Capture the cell that displays the provided text and extract its (x, y) central coordinate. 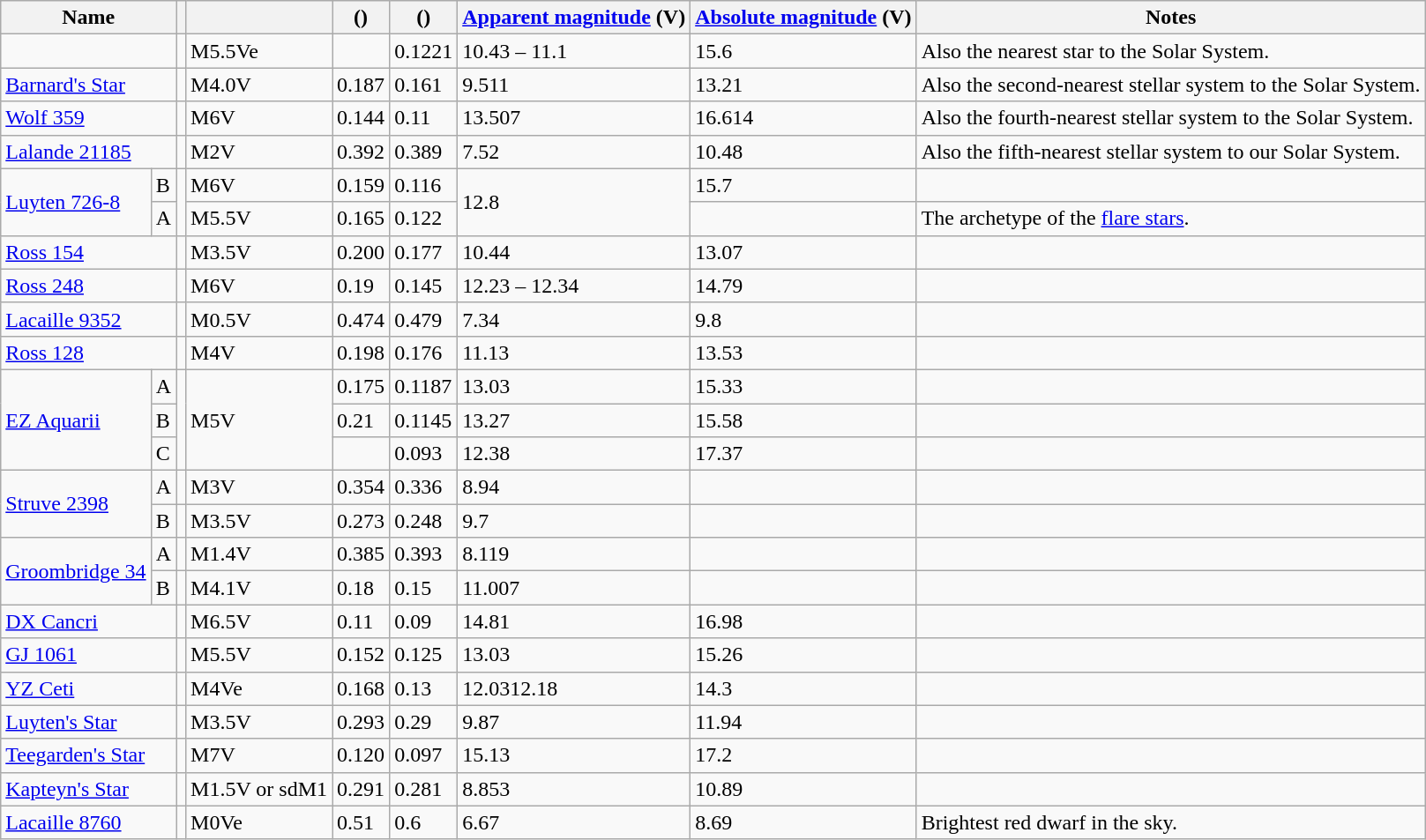
0.200 (362, 252)
0.6 (423, 822)
Also the fourth-nearest stellar system to the Solar System. (1171, 118)
0.198 (362, 353)
0.19 (362, 286)
9.7 (574, 521)
0.168 (362, 688)
12.23 – 12.34 (574, 286)
0.1221 (423, 51)
13.507 (574, 118)
15.58 (803, 420)
0.176 (423, 353)
M4V (259, 353)
14.3 (803, 688)
Brightest red dwarf in the sky. (1171, 822)
0.293 (362, 722)
Luyten's Star (88, 722)
10.89 (803, 789)
M2V (259, 152)
0.291 (362, 789)
8.94 (574, 487)
EZ Aquarii (76, 420)
0.116 (423, 185)
Also the nearest star to the Solar System. (1171, 51)
DX Cancri (88, 621)
M4.1V (259, 588)
Wolf 359 (88, 118)
M4.0V (259, 85)
Lacaille 8760 (88, 822)
Teegarden's Star (88, 755)
8.119 (574, 554)
0.51 (362, 822)
0.144 (362, 118)
0.1145 (423, 420)
Luyten 726-8 (76, 202)
6.67 (574, 822)
0.145 (423, 286)
Lalande 21185 (88, 152)
14.81 (574, 621)
17.2 (803, 755)
0.159 (362, 185)
0.097 (423, 755)
10.44 (574, 252)
0.1187 (423, 386)
Also the fifth-nearest stellar system to our Solar System. (1171, 152)
10.43 – 11.1 (574, 51)
0.165 (362, 219)
0.354 (362, 487)
Kapteyn's Star (88, 789)
15.13 (574, 755)
9.511 (574, 85)
M1.5V or sdM1 (259, 789)
Lacaille 9352 (88, 319)
10.48 (803, 152)
0.09 (423, 621)
13.07 (803, 252)
12.0312.18 (574, 688)
Also the second-nearest stellar system to the Solar System. (1171, 85)
M0.5V (259, 319)
15.33 (803, 386)
M5.5Ve (259, 51)
0.389 (423, 152)
13.21 (803, 85)
0.29 (423, 722)
0.18 (362, 588)
Ross 248 (88, 286)
16.98 (803, 621)
0.122 (423, 219)
0.273 (362, 521)
15.6 (803, 51)
0.336 (423, 487)
M1.4V (259, 554)
12.38 (574, 454)
0.248 (423, 521)
0.385 (362, 554)
Ross 154 (88, 252)
7.34 (574, 319)
11.007 (574, 588)
0.093 (423, 454)
Groombridge 34 (76, 571)
M6.5V (259, 621)
M0Ve (259, 822)
0.161 (423, 85)
0.125 (423, 655)
0.175 (362, 386)
14.79 (803, 286)
16.614 (803, 118)
15.26 (803, 655)
0.187 (362, 85)
8.69 (803, 822)
0.21 (362, 420)
0.13 (423, 688)
0.479 (423, 319)
Barnard's Star (88, 85)
M5V (259, 420)
M4Ve (259, 688)
Notes (1171, 18)
Struve 2398 (76, 504)
17.37 (803, 454)
9.87 (574, 722)
15.7 (803, 185)
The archetype of the flare stars. (1171, 219)
0.474 (362, 319)
Apparent magnitude (V) (574, 18)
0.393 (423, 554)
12.8 (574, 202)
C (163, 454)
0.392 (362, 152)
M7V (259, 755)
0.177 (423, 252)
0.15 (423, 588)
8.853 (574, 789)
0.120 (362, 755)
11.13 (574, 353)
0.152 (362, 655)
YZ Ceti (88, 688)
9.8 (803, 319)
0.281 (423, 789)
GJ 1061 (88, 655)
Ross 128 (88, 353)
13.53 (803, 353)
13.27 (574, 420)
7.52 (574, 152)
M3V (259, 487)
11.94 (803, 722)
Absolute magnitude (V) (803, 18)
Name (88, 18)
